Search for the cell housing the specified text and yield its [x, y] center coordinate. 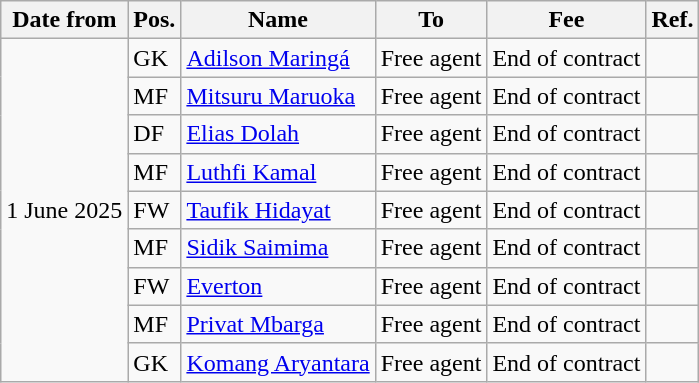
Adilson Maringá [278, 58]
Luthfi Kamal [278, 172]
Ref. [672, 20]
Pos. [154, 20]
Elias Dolah [278, 134]
Komang Aryantara [278, 362]
Mitsuru Maruoka [278, 96]
Date from [64, 20]
Everton [278, 286]
Name [278, 20]
Taufik Hidayat [278, 210]
Fee [566, 20]
Sidik Saimima [278, 248]
1 June 2025 [64, 210]
To [431, 20]
DF [154, 134]
Privat Mbarga [278, 324]
